From the cell containing the given text, extract its center point as [x, y] coordinate. 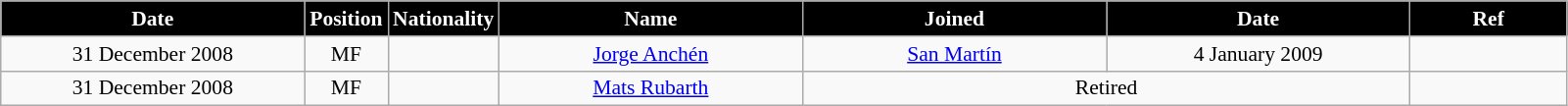
Jorge Anchén [650, 54]
Mats Rubarth [650, 88]
Name [650, 19]
Position [347, 19]
Retired [1106, 88]
4 January 2009 [1259, 54]
San Martín [954, 54]
Joined [954, 19]
Ref [1489, 19]
Nationality [443, 19]
